Search for the cell housing the specified text and yield its (x, y) center coordinate. 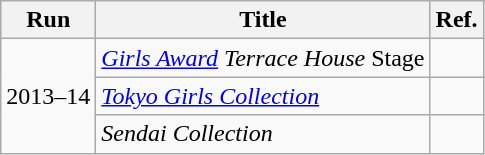
Ref. (456, 20)
Run (48, 20)
Title (263, 20)
Sendai Collection (263, 134)
Tokyo Girls Collection (263, 96)
2013–14 (48, 96)
Girls Award Terrace House Stage (263, 58)
